For the text-containing cell, return its midpoint in (x, y) coordinate format. 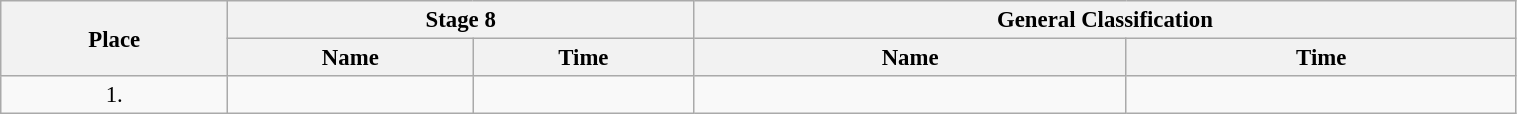
1. (114, 95)
Place (114, 38)
Stage 8 (461, 20)
General Classification (1105, 20)
